Find where the given text appears and provide that cell's center as (x, y) coordinate. 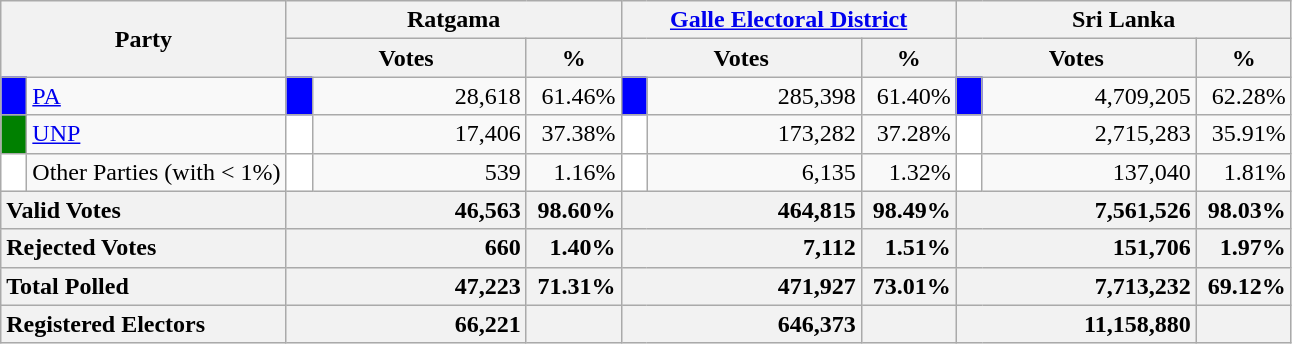
7,561,526 (1076, 210)
98.49% (908, 210)
UNP (156, 134)
1.51% (908, 248)
66,221 (406, 324)
98.03% (1244, 210)
Other Parties (with < 1%) (156, 172)
1.81% (1244, 172)
35.91% (1244, 134)
1.32% (908, 172)
Galle Electoral District (788, 20)
1.97% (1244, 248)
61.40% (908, 96)
4,709,205 (1089, 96)
151,706 (1076, 248)
46,563 (406, 210)
646,373 (741, 324)
98.60% (574, 210)
660 (406, 248)
73.01% (908, 286)
7,112 (741, 248)
285,398 (754, 96)
61.46% (574, 96)
Sri Lanka (1124, 20)
471,927 (741, 286)
17,406 (419, 134)
7,713,232 (1076, 286)
PA (156, 96)
464,815 (741, 210)
Ratgama (454, 20)
37.38% (574, 134)
2,715,283 (1089, 134)
47,223 (406, 286)
28,618 (419, 96)
Registered Electors (144, 324)
Party (144, 39)
173,282 (754, 134)
1.16% (574, 172)
Valid Votes (144, 210)
62.28% (1244, 96)
Rejected Votes (144, 248)
11,158,880 (1076, 324)
Total Polled (144, 286)
137,040 (1089, 172)
37.28% (908, 134)
1.40% (574, 248)
69.12% (1244, 286)
539 (419, 172)
6,135 (754, 172)
71.31% (574, 286)
